From the cell containing the given text, extract its center point as [x, y] coordinate. 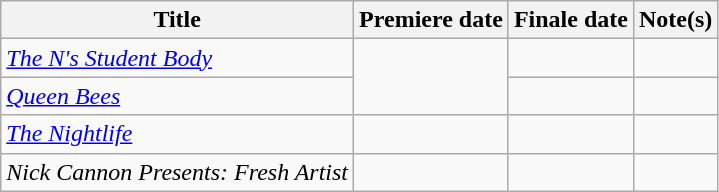
The N's Student Body [178, 58]
The Nightlife [178, 134]
Note(s) [675, 20]
Premiere date [432, 20]
Queen Bees [178, 96]
Finale date [570, 20]
Nick Cannon Presents: Fresh Artist [178, 172]
Title [178, 20]
